Scan for the cell matching the given text and deliver its [X, Y] coordinate at center. 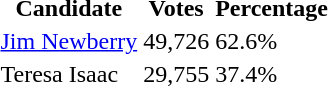
49,726 [176, 41]
